Determine the (X, Y) coordinate at the center of the cell enclosing the given text.  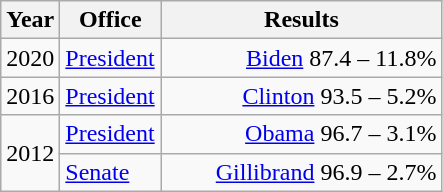
Results (302, 20)
Senate (110, 172)
Gillibrand 96.9 – 2.7% (302, 172)
Clinton 93.5 – 5.2% (302, 96)
Year (30, 20)
Office (110, 20)
Biden 87.4 – 11.8% (302, 58)
2020 (30, 58)
Obama 96.7 – 3.1% (302, 134)
2016 (30, 96)
2012 (30, 153)
